From the cell containing the given text, extract its center point as [x, y] coordinate. 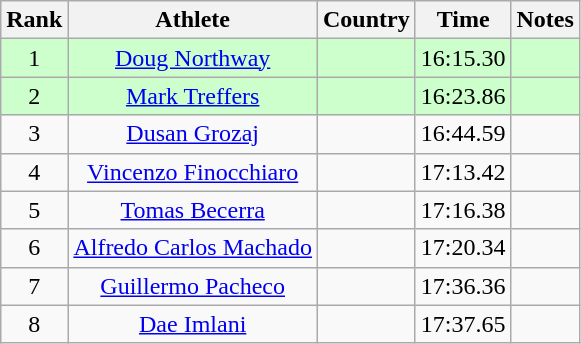
2 [34, 96]
Dusan Grozaj [193, 134]
Time [463, 20]
17:13.42 [463, 172]
17:16.38 [463, 210]
17:36.36 [463, 286]
17:37.65 [463, 324]
16:44.59 [463, 134]
Doug Northway [193, 58]
Alfredo Carlos Machado [193, 248]
Country [367, 20]
1 [34, 58]
Tomas Becerra [193, 210]
16:15.30 [463, 58]
Mark Treffers [193, 96]
7 [34, 286]
16:23.86 [463, 96]
17:20.34 [463, 248]
Vincenzo Finocchiaro [193, 172]
5 [34, 210]
Guillermo Pacheco [193, 286]
6 [34, 248]
4 [34, 172]
Notes [545, 20]
3 [34, 134]
8 [34, 324]
Rank [34, 20]
Dae Imlani [193, 324]
Athlete [193, 20]
